Determine the [X, Y] coordinate at the center of the cell enclosing the given text.  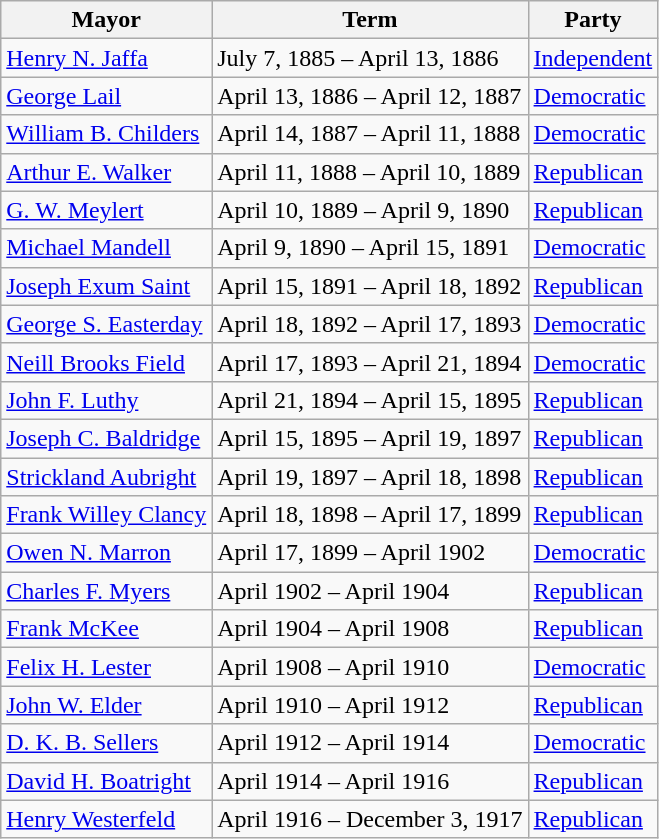
Henry N. Jaffa [106, 58]
Henry Westerfeld [106, 819]
Independent [593, 58]
Joseph Exum Saint [106, 286]
April 9, 1890 – April 15, 1891 [370, 248]
George Lail [106, 96]
G. W. Meylert [106, 210]
Frank Willey Clancy [106, 515]
Charles F. Myers [106, 591]
D. K. B. Sellers [106, 743]
April 17, 1899 – April 1902 [370, 553]
Frank McKee [106, 629]
Party [593, 20]
Strickland Aubright [106, 477]
April 18, 1898 – April 17, 1899 [370, 515]
David H. Boatright [106, 781]
April 21, 1894 – April 15, 1895 [370, 400]
April 15, 1895 – April 19, 1897 [370, 438]
April 15, 1891 – April 18, 1892 [370, 286]
William B. Childers [106, 134]
April 1904 – April 1908 [370, 629]
George S. Easterday [106, 324]
April 1914 – April 1916 [370, 781]
April 1910 – April 1912 [370, 705]
April 1902 – April 1904 [370, 591]
Mayor [106, 20]
April 19, 1897 – April 18, 1898 [370, 477]
April 1908 – April 1910 [370, 667]
April 11, 1888 – April 10, 1889 [370, 172]
Arthur E. Walker [106, 172]
Owen N. Marron [106, 553]
April 1912 – April 1914 [370, 743]
Felix H. Lester [106, 667]
April 14, 1887 – April 11, 1888 [370, 134]
John W. Elder [106, 705]
April 18, 1892 – April 17, 1893 [370, 324]
Michael Mandell [106, 248]
Term [370, 20]
Joseph C. Baldridge [106, 438]
July 7, 1885 – April 13, 1886 [370, 58]
John F. Luthy [106, 400]
April 13, 1886 – April 12, 1887 [370, 96]
April 1916 – December 3, 1917 [370, 819]
April 10, 1889 – April 9, 1890 [370, 210]
Neill Brooks Field [106, 362]
April 17, 1893 – April 21, 1894 [370, 362]
